Return (X, Y) of the center of cell containing provided text 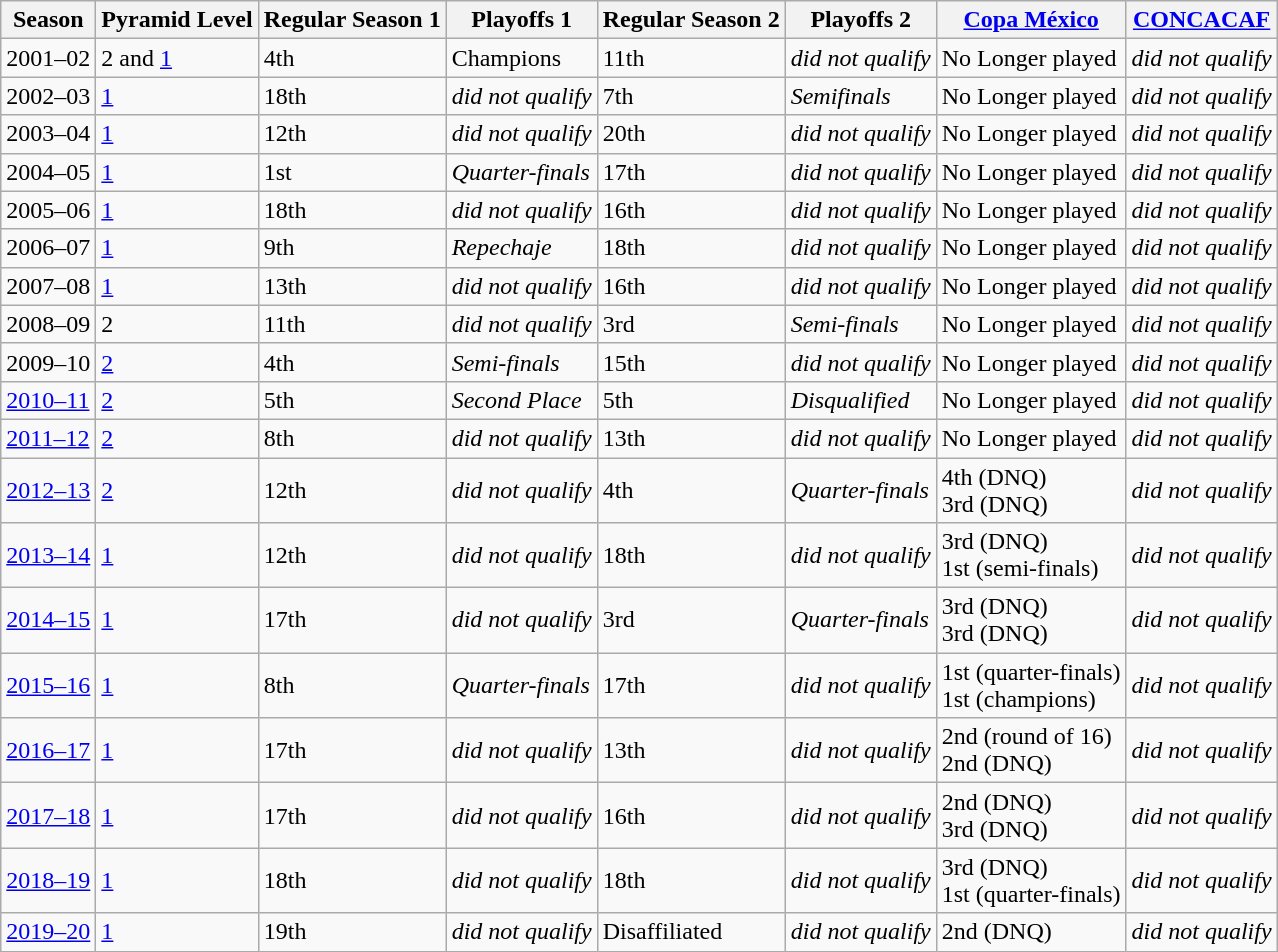
2001–02 (48, 58)
2010–11 (48, 400)
3rd (DNQ)1st (semi-finals) (1031, 556)
3rd (DNQ)1st (quarter-finals) (1031, 880)
Pyramid Level (177, 20)
2nd (DNQ) (1031, 932)
Regular Season 1 (352, 20)
2nd (DNQ)3rd (DNQ) (1031, 816)
2008–09 (48, 324)
2011–12 (48, 438)
Season (48, 20)
2018–19 (48, 880)
2006–07 (48, 248)
4th (DNQ)3rd (DNQ) (1031, 490)
2009–10 (48, 362)
2012–13 (48, 490)
Second Place (522, 400)
2016–17 (48, 750)
2019–20 (48, 932)
Repechaje (522, 248)
2004–05 (48, 172)
Disaffiliated (691, 932)
15th (691, 362)
Regular Season 2 (691, 20)
2007–08 (48, 286)
Playoffs 1 (522, 20)
9th (352, 248)
1st (quarter-finals)1st (champions) (1031, 686)
CONCACAF (1202, 20)
2003–04 (48, 134)
Copa México (1031, 20)
Playoffs 2 (860, 20)
Champions (522, 58)
2nd (round of 16)2nd (DNQ) (1031, 750)
2015–16 (48, 686)
3rd (DNQ)3rd (DNQ) (1031, 620)
19th (352, 932)
Semifinals (860, 96)
2002–03 (48, 96)
2013–14 (48, 556)
20th (691, 134)
7th (691, 96)
2014–15 (48, 620)
2017–18 (48, 816)
2005–06 (48, 210)
1st (352, 172)
Disqualified (860, 400)
2 and 1 (177, 58)
